Determine the (X, Y) coordinate at the center of the cell enclosing the given text.  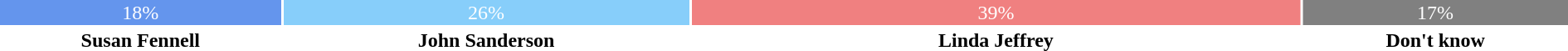
17% (1435, 13)
18% (141, 13)
26% (486, 13)
39% (996, 13)
